Find where the given text appears and provide that cell's center as (x, y) coordinate. 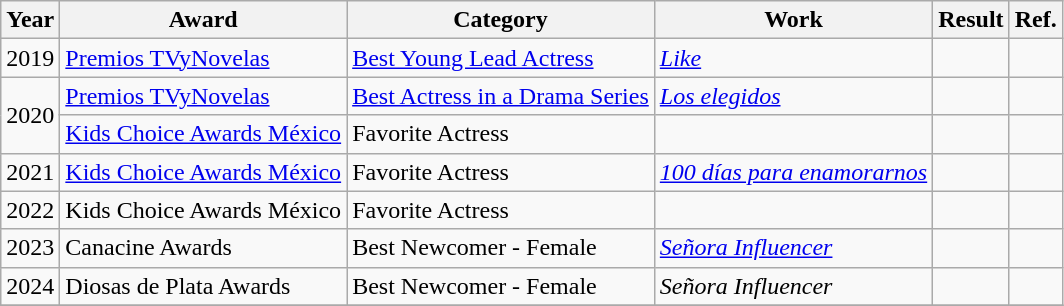
Diosas de Plata Awards (204, 286)
Los elegidos (793, 96)
Category (501, 20)
2020 (30, 115)
Ref. (1036, 20)
2019 (30, 58)
Result (971, 20)
Award (204, 20)
Like (793, 58)
2023 (30, 248)
Best Actress in a Drama Series (501, 96)
2024 (30, 286)
Best Young Lead Actress (501, 58)
Canacine Awards (204, 248)
Year (30, 20)
Work (793, 20)
2022 (30, 210)
2021 (30, 172)
100 días para enamorarnos (793, 172)
